Return the [x, y] coordinate for the center point of the cell that contains the specified text.  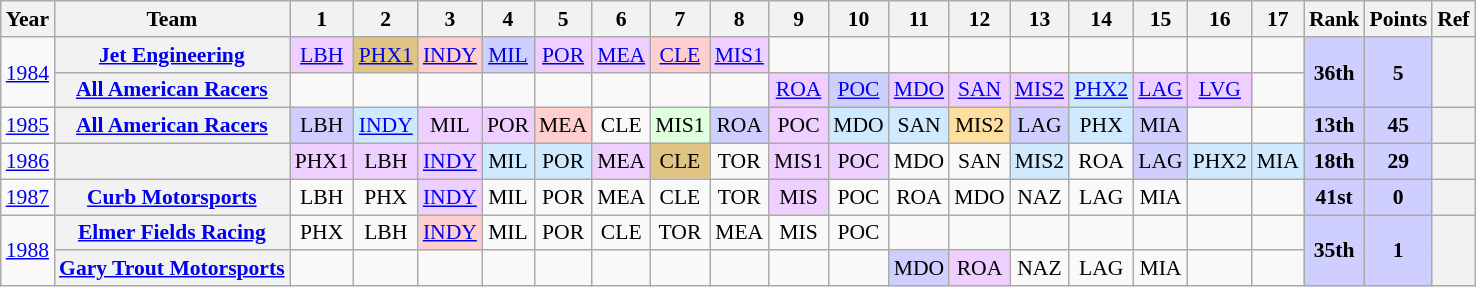
17 [1278, 19]
Team [172, 19]
LVG [1220, 90]
1986 [28, 162]
Points [1398, 19]
1984 [28, 72]
16 [1220, 19]
Year [28, 19]
13 [1040, 19]
Jet Engineering [172, 55]
7 [680, 19]
35th [1334, 250]
1987 [28, 197]
2 [386, 19]
36th [1334, 72]
12 [980, 19]
3 [450, 19]
14 [1101, 19]
1988 [28, 250]
4 [508, 19]
9 [798, 19]
8 [740, 19]
29 [1398, 162]
Curb Motorsports [172, 197]
41st [1334, 197]
0 [1398, 197]
10 [858, 19]
Gary Trout Motorsports [172, 269]
15 [1160, 19]
Rank [1334, 19]
18th [1334, 162]
45 [1398, 126]
Elmer Fields Racing [172, 233]
Ref [1453, 19]
13th [1334, 126]
6 [621, 19]
11 [920, 19]
1985 [28, 126]
